Return (X, Y) of the center of cell containing provided text 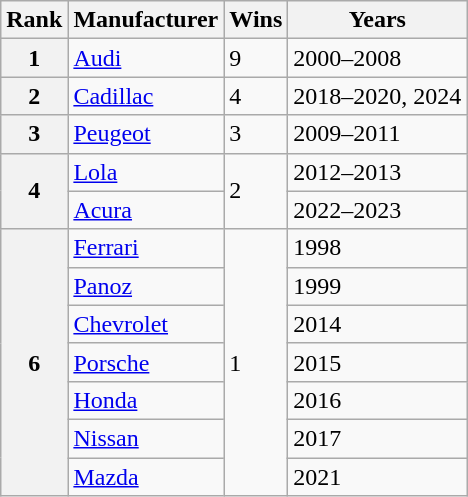
2015 (378, 362)
2000–2008 (378, 58)
Cadillac (146, 96)
2014 (378, 324)
Manufacturer (146, 20)
Lola (146, 172)
2017 (378, 438)
9 (256, 58)
2009–2011 (378, 134)
Wins (256, 20)
2012–2013 (378, 172)
Mazda (146, 477)
1998 (378, 248)
1999 (378, 286)
2021 (378, 477)
Rank (34, 20)
Acura (146, 210)
2016 (378, 400)
Peugeot (146, 134)
6 (34, 362)
Audi (146, 58)
2018–2020, 2024 (378, 96)
Honda (146, 400)
Panoz (146, 286)
Porsche (146, 362)
2022–2023 (378, 210)
Years (378, 20)
Chevrolet (146, 324)
Ferrari (146, 248)
Nissan (146, 438)
